Capture the cell that displays the provided text and extract its [x, y] central coordinate. 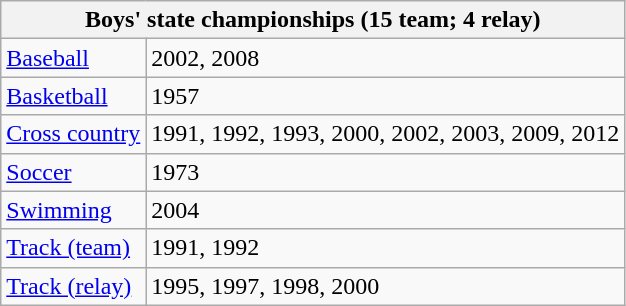
Boys' state championships (15 team; 4 relay) [313, 20]
Baseball [74, 58]
1991, 1992 [386, 248]
1957 [386, 96]
Cross country [74, 134]
1973 [386, 172]
Track (team) [74, 248]
Track (relay) [74, 286]
1991, 1992, 1993, 2000, 2002, 2003, 2009, 2012 [386, 134]
1995, 1997, 1998, 2000 [386, 286]
2002, 2008 [386, 58]
2004 [386, 210]
Soccer [74, 172]
Basketball [74, 96]
Swimming [74, 210]
